Output the [X, Y] coordinate of the center of the cell containing the given text.  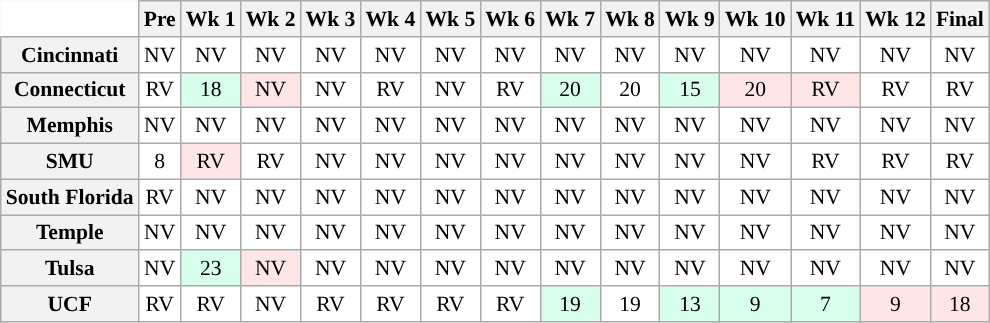
Wk 10 [756, 19]
Tulsa [70, 269]
UCF [70, 304]
Wk 9 [690, 19]
South Florida [70, 197]
13 [690, 304]
23 [211, 269]
Final [960, 19]
Wk 5 [450, 19]
8 [160, 162]
Memphis [70, 126]
Wk 2 [271, 19]
Wk 4 [390, 19]
15 [690, 90]
Temple [70, 233]
7 [826, 304]
Pre [160, 19]
Wk 3 [331, 19]
Cincinnati [70, 55]
Wk 7 [570, 19]
Connecticut [70, 90]
Wk 1 [211, 19]
Wk 11 [826, 19]
SMU [70, 162]
Wk 6 [510, 19]
Wk 12 [896, 19]
Wk 8 [630, 19]
